Identify which cell holds the provided text, then report its (X, Y) central coordinate. 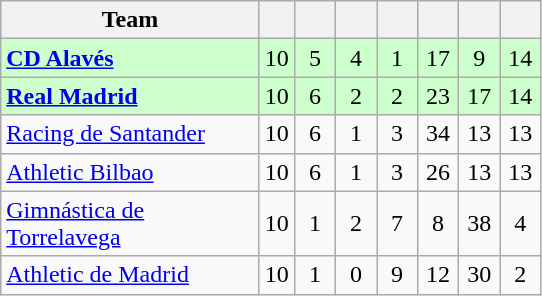
Racing de Santander (130, 134)
0 (356, 275)
8 (438, 224)
12 (438, 275)
5 (314, 58)
Team (130, 20)
CD Alavés (130, 58)
30 (480, 275)
23 (438, 96)
Athletic de Madrid (130, 275)
Athletic Bilbao (130, 172)
Gimnástica de Torrelavega (130, 224)
Real Madrid (130, 96)
7 (396, 224)
26 (438, 172)
34 (438, 134)
38 (480, 224)
